From the cell containing the given text, extract its center point as [x, y] coordinate. 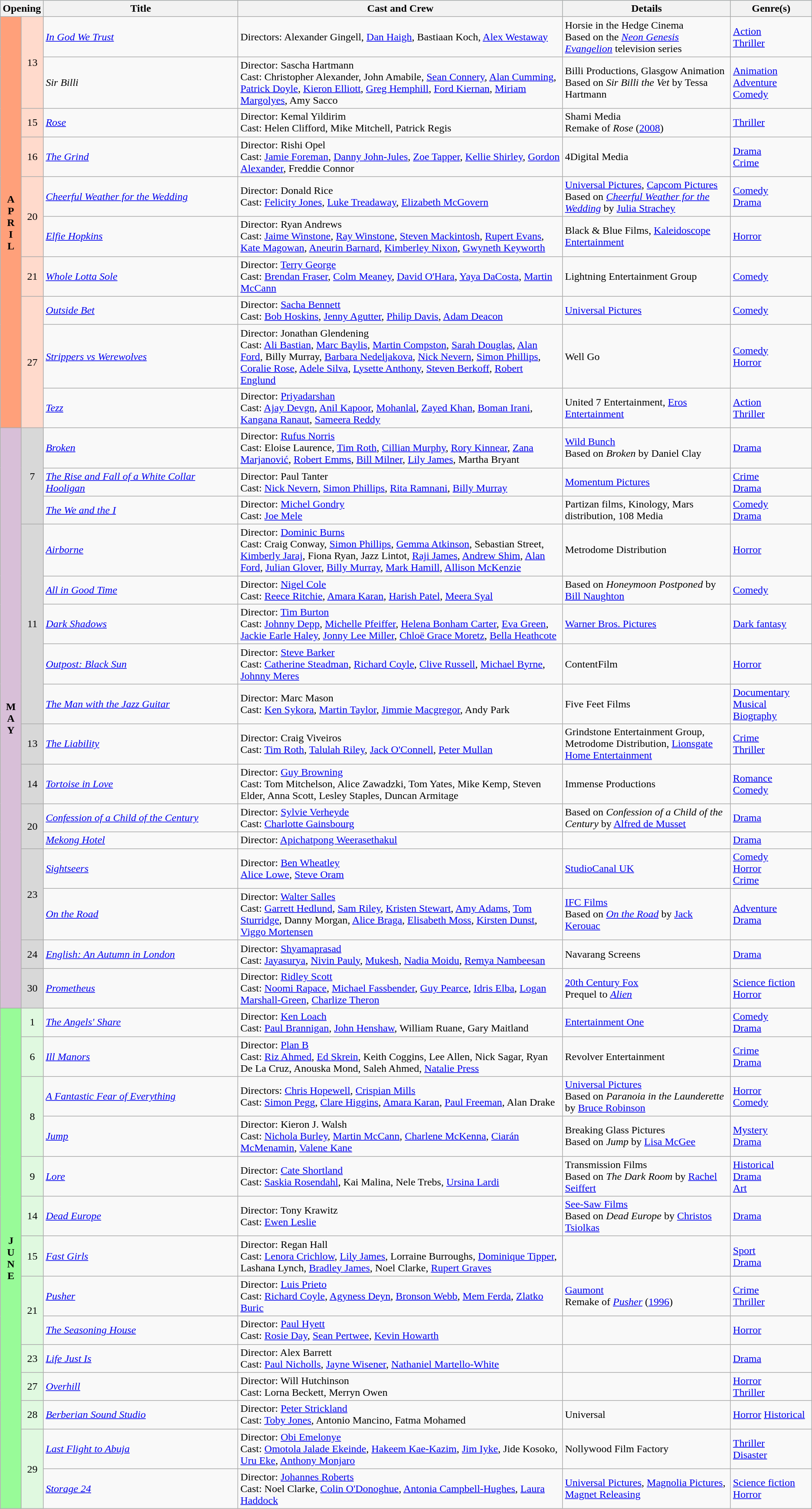
28 [32, 1415]
Animation Adventure Comedy [771, 82]
Director: Nigel Cole Cast: Reece Ritchie, Amara Karan, Harish Patel, Meera Syal [400, 590]
Five Feet Films [646, 704]
Revolver Entertainment [646, 1057]
IFC Films Based on On the Road by Jack Kerouac [646, 914]
APRIL [11, 223]
StudioCanal UK [646, 868]
Partizan films, Kinology, Mars distribution, 108 Media [646, 510]
Berberian Sound Studio [141, 1415]
Warner Bros. Pictures [646, 624]
Based on Confession of a Child of the Century by Alfred de Musset [646, 818]
Director: Terry George Cast: Brendan Fraser, Colm Meaney, David O'Hara, Yaya DaCosta, Martin McCann [400, 276]
Wild Bunch Based on Broken by Daniel Clay [646, 448]
Life Just Is [141, 1358]
The Man with the Jazz Guitar [141, 704]
Director: Michel Gondry Cast: Joe Mele [400, 510]
Tortoise in Love [141, 784]
Outpost: Black Sun [141, 664]
Nollywood Film Factory [646, 1449]
Thriller [771, 122]
Horror Thriller [771, 1386]
Horror Historical [771, 1415]
8 [32, 1116]
9 [32, 1176]
Universal Pictures, Capcom Pictures Based on Cheerful Weather for the Wedding by Julia Strachey [646, 196]
English: An Autumn in London [141, 954]
Directors: Alexander Gingell, Dan Haigh, Bastiaan Koch, Alex Westaway [400, 37]
Gaumont Remake of Pusher (1996) [646, 1296]
7 [32, 476]
Entertainment One [646, 1022]
Director: Ridley Scott Cast: Noomi Rapace, Michael Fassbender, Guy Pearce, Idris Elba, Logan Marshall-Green, Charlize Theron [400, 988]
Director: Priyadarshan Cast: Ajay Devgn, Anil Kapoor, Mohanlal, Zayed Khan, Boman Irani, Kangana Ranaut, Sameera Reddy [400, 408]
Outside Bet [141, 311]
1 [32, 1022]
Romance Comedy [771, 784]
Rose [141, 122]
Historical Drama Art [771, 1176]
The Grind [141, 157]
30 [32, 988]
Director: Will Hutchinson Cast: Lorna Beckett, Merryn Owen [400, 1386]
Comedy Horror Crime [771, 868]
Director: Tony Krawitz Cast: Ewen Leslie [400, 1216]
The We and the I [141, 510]
Billi Productions, Glasgow Animation Based on Sir Billi the Vet by Tessa Hartmann [646, 82]
Director: Guy Browning Cast: Tom Mitchelson, Alice Zawadzki, Tom Yates, Mike Kemp, Steven Elder, Anna Scott, Lesley Staples, Duncan Armitage [400, 784]
Documentary Musical Biography [771, 704]
Director: Craig Viveiros Cast: Tim Roth, Talulah Riley, Jack O'Connell, Peter Mullan [400, 744]
Dark Shadows [141, 624]
Director: Donald Rice Cast: Felicity Jones, Luke Treadaway, Elizabeth McGovern [400, 196]
Sport Drama [771, 1256]
Drama Crime [771, 157]
Adventure Drama [771, 914]
Director: Sylvie Verheyde Cast: Charlotte Gainsbourg [400, 818]
Details [646, 9]
Director: Marc Mason Cast: Ken Sykora, Martin Taylor, Jimmie Macgregor, Andy Park [400, 704]
All in Good Time [141, 590]
Jump [141, 1136]
Director: Shyamaprasad Cast: Jayasurya, Nivin Pauly, Mukesh, Nadia Moidu, Remya Nambeesan [400, 954]
Lore [141, 1176]
Director: Cate Shortland Cast: Saskia Rosendahl, Kai Malina, Nele Trebs, Ursina Lardi [400, 1176]
Cheerful Weather for the Wedding [141, 196]
Black & Blue Films, Kaleidoscope Entertainment [646, 236]
Metrodome Distribution [646, 550]
Cast and Crew [400, 9]
20th Century Fox Prequel to Alien [646, 988]
Comedy Horror [771, 356]
Universal Pictures [646, 311]
Ill Manors [141, 1057]
Dead Europe [141, 1216]
Tezz [141, 408]
Last Flight to Abuja [141, 1449]
Dark fantasy [771, 624]
Confession of a Child of the Century [141, 818]
Director: Johannes Roberts Cast: Noel Clarke, Colin O'Donoghue, Antonia Campbell-Hughes, Laura Haddock [400, 1489]
J U N E [11, 1258]
Director: Kemal Yildirim Cast: Helen Clifford, Mike Mitchell, Patrick Regis [400, 122]
Universal [646, 1415]
24 [32, 954]
The Liability [141, 744]
MAY [11, 718]
Mekong Hotel [141, 840]
Universal Pictures, Magnolia Pictures, Magnet Releasing [646, 1489]
Director: Apichatpong Weerasethakul [400, 840]
Thriller Disaster [771, 1449]
Broken [141, 448]
Navarang Screens [646, 954]
Director: Luis Prieto Cast: Richard Coyle, Agyness Deyn, Bronson Webb, Mem Ferda, Zlatko Buric [400, 1296]
29 [32, 1469]
Director: Peter Strickland Cast: Toby Jones, Antonio Mancino, Fatma Mohamed [400, 1415]
Director: Paul Hyett Cast: Rosie Day, Sean Pertwee, Kevin Howarth [400, 1330]
Overhill [141, 1386]
Based on Honeymoon Postponed by Bill Naughton [646, 590]
Well Go [646, 356]
Fast Girls [141, 1256]
Director: Plan B Cast: Riz Ahmed, Ed Skrein, Keith Coggins, Lee Allen, Nick Sagar, Ryan De La Cruz, Anouska Mond, Saleh Ahmed, Natalie Press [400, 1057]
Director: Rishi Opel Cast: Jamie Foreman, Danny John-Jules, Zoe Tapper, Kellie Shirley, Gordon Alexander, Freddie Connor [400, 157]
Horsie in the Hedge Cinema Based on the Neon Genesis Evangelion television series [646, 37]
Storage 24 [141, 1489]
A Fantastic Fear of Everything [141, 1097]
The Angels' Share [141, 1022]
Lightning Entertainment Group [646, 276]
Shami Media Remake of Rose (2008) [646, 122]
Momentum Pictures [646, 481]
Genre(s) [771, 9]
Director: Steve Barker Cast: Catherine Steadman, Richard Coyle, Clive Russell, Michael Byrne, Johnny Meres [400, 664]
Transmission Films Based on The Dark Room by Rachel Seiffert [646, 1176]
The Seasoning House [141, 1330]
Director: Paul Tanter Cast: Nick Nevern, Simon Phillips, Rita Ramnani, Billy Murray [400, 481]
ContentFilm [646, 664]
Director: Alex Barrett Cast: Paul Nicholls, Jayne Wisener, Nathaniel Martello-White [400, 1358]
Director: Obi Emelonye Cast: Omotola Jalade Ekeinde, Hakeem Kae-Kazim, Jim Iyke, Jide Kosoko, Uru Eke, Anthony Monjaro [400, 1449]
11 [32, 624]
Breaking Glass Pictures Based on Jump by Lisa McGee [646, 1136]
Pusher [141, 1296]
Opening [22, 9]
Director: Kieron J. Walsh Cast: Nichola Burley, Martin McCann, Charlene McKenna, Ciarán McMenamin, Valene Kane [400, 1136]
Sightseers [141, 868]
Title [141, 9]
Immense Productions [646, 784]
United 7 Entertainment, Eros Entertainment [646, 408]
Grindstone Entertainment Group, Metrodome Distribution, Lionsgate Home Entertainment [646, 744]
Director: Ken Loach Cast: Paul Brannigan, John Henshaw, William Ruane, Gary Maitland [400, 1022]
Sir Billi [141, 82]
Mystery Drama [771, 1136]
Strippers vs Werewolves [141, 356]
See-Saw Films Based on Dead Europe by Christos Tsiolkas [646, 1216]
Horror Comedy [771, 1097]
Prometheus [141, 988]
4Digital Media [646, 157]
On the Road [141, 914]
Universal Pictures Based on Paranoia in the Launderette by Bruce Robinson [646, 1097]
Airborne [141, 550]
Directors: Chris Hopewell, Crispian Mills Cast: Simon Pegg, Clare Higgins, Amara Karan, Paul Freeman, Alan Drake [400, 1097]
The Rise and Fall of a White Collar Hooligan [141, 481]
In God We Trust [141, 37]
Director: Ben Wheatley Alice Lowe, Steve Oram [400, 868]
16 [32, 157]
Whole Lotta Sole [141, 276]
Director: Sacha Bennett Cast: Bob Hoskins, Jenny Agutter, Philip Davis, Adam Deacon [400, 311]
Elfie Hopkins [141, 236]
6 [32, 1057]
